Provide the [X, Y] coordinate of the cell's center where the given text is located.  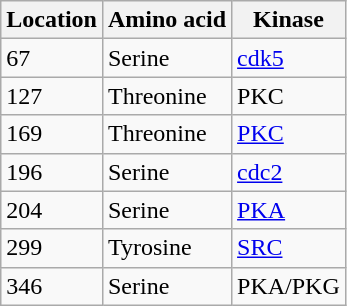
127 [52, 96]
299 [52, 248]
169 [52, 134]
Location [52, 20]
Kinase [289, 20]
SRC [289, 248]
67 [52, 58]
196 [52, 172]
Tyrosine [166, 248]
Amino acid [166, 20]
346 [52, 286]
PKA/PKG [289, 286]
cdk5 [289, 58]
cdc2 [289, 172]
PKA [289, 210]
204 [52, 210]
